Provide the (X, Y) coordinate of the cell's center where the given text is located.  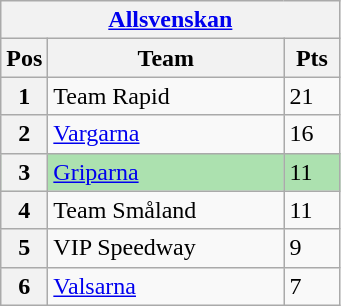
2 (24, 134)
1 (24, 96)
21 (312, 96)
Pts (312, 58)
Team Rapid (166, 96)
6 (24, 286)
16 (312, 134)
Team (166, 58)
VIP Speedway (166, 248)
Team Småland (166, 210)
Griparna (166, 172)
5 (24, 248)
9 (312, 248)
3 (24, 172)
4 (24, 210)
Pos (24, 58)
Vargarna (166, 134)
7 (312, 286)
Valsarna (166, 286)
Allsvenskan (170, 20)
